Pinpoint the cell where the given text exists, returning its [x, y] midpoint coordinate. 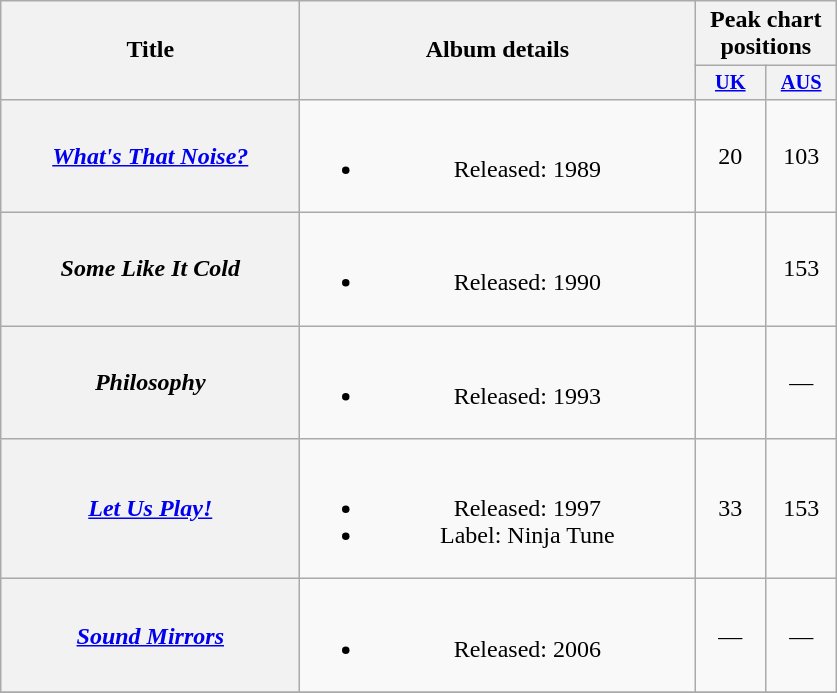
Let Us Play! [150, 509]
UK [730, 83]
Released: 1993 [498, 382]
Released: 2006 [498, 636]
Title [150, 50]
Some Like It Cold [150, 270]
Album details [498, 50]
Released: 1990 [498, 270]
Released: 1997Label: Ninja Tune [498, 509]
AUS [802, 83]
103 [802, 156]
Sound Mirrors [150, 636]
33 [730, 509]
What's That Noise? [150, 156]
20 [730, 156]
Peak chartpositions [766, 34]
Released: 1989 [498, 156]
Philosophy [150, 382]
